For the text-containing cell, return its midpoint in [x, y] coordinate format. 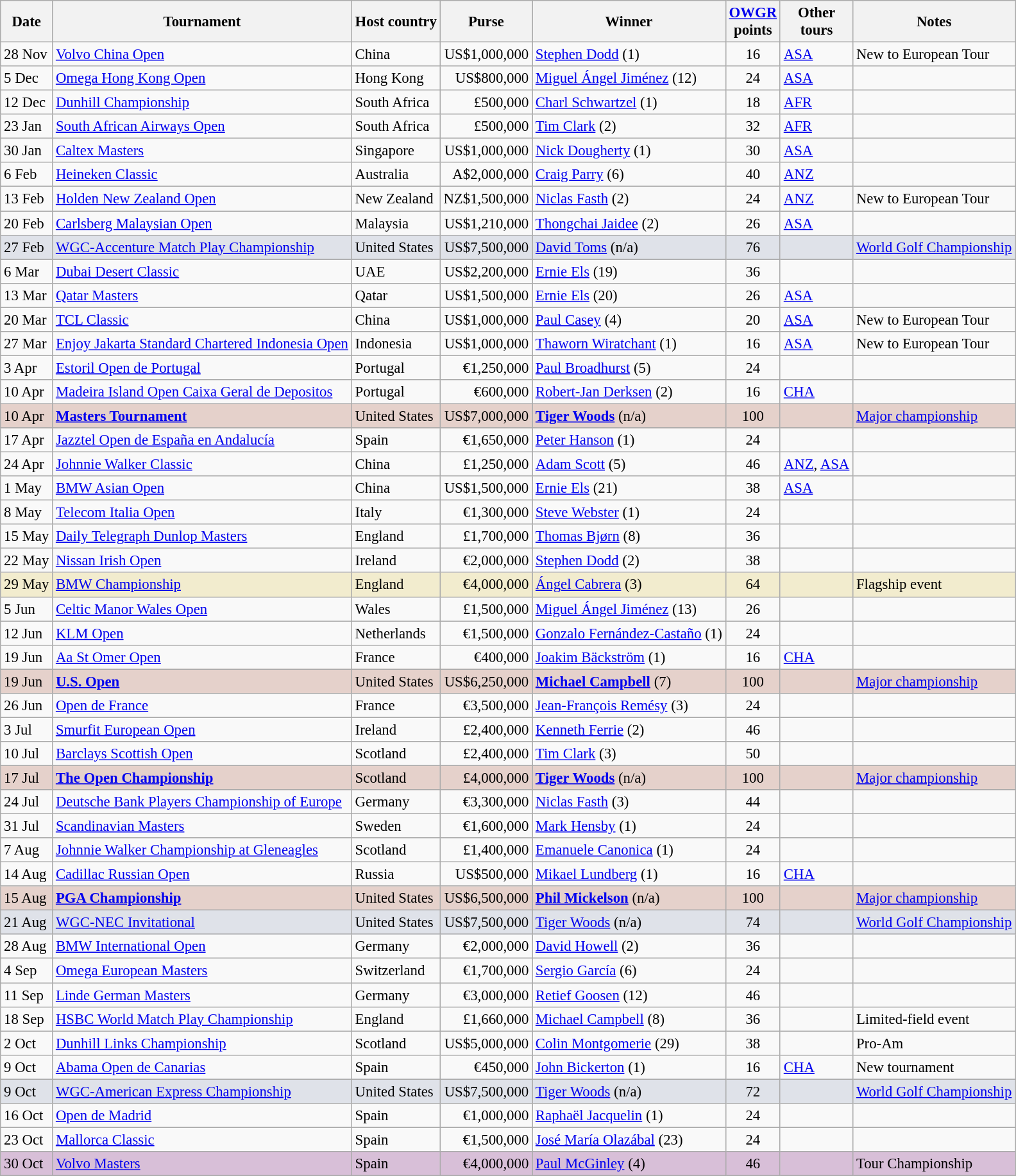
16 Oct [27, 1116]
Nick Dougherty (1) [629, 151]
€1,600,000 [486, 826]
Switzerland [396, 971]
New Zealand [396, 199]
Johnnie Walker Classic [203, 464]
29 May [27, 585]
Netherlands [396, 633]
Jazztel Open de España en Andalucía [203, 440]
€1,300,000 [486, 513]
30 [753, 151]
7 Aug [27, 850]
€1,000,000 [486, 1116]
€3,300,000 [486, 802]
Open de Madrid [203, 1116]
€600,000 [486, 392]
Paul Casey (4) [629, 320]
US$800,000 [486, 78]
David Howell (2) [629, 946]
6 Feb [27, 175]
Enjoy Jakarta Standard Chartered Indonesia Open [203, 344]
John Bickerton (1) [629, 1067]
South African Airways Open [203, 126]
£1,700,000 [486, 536]
23 Oct [27, 1139]
Paul Broadhurst (5) [629, 368]
Barclays Scottish Open [203, 754]
Carlsberg Malaysian Open [203, 223]
US$6,250,000 [486, 681]
The Open Championship [203, 778]
Thongchai Jaidee (2) [629, 223]
Craig Parry (6) [629, 175]
12 Dec [27, 103]
21 Aug [27, 923]
5 Dec [27, 78]
32 [753, 126]
Niclas Fasth (3) [629, 802]
€1,700,000 [486, 971]
30 Jan [27, 151]
Pro-Am [934, 1043]
Hong Kong [396, 78]
US$500,000 [486, 874]
Ernie Els (21) [629, 488]
Celtic Manor Wales Open [203, 609]
3 Apr [27, 368]
Madeira Island Open Caixa Geral de Depositos [203, 392]
Singapore [396, 151]
£1,400,000 [486, 850]
44 [753, 802]
Date [27, 22]
22 May [27, 561]
3 Jul [27, 729]
Scandinavian Masters [203, 826]
€450,000 [486, 1067]
WGC-American Express Championship [203, 1091]
€1,650,000 [486, 440]
5 Jun [27, 609]
11 Sep [27, 995]
Qatar Masters [203, 295]
WGC-NEC Invitational [203, 923]
US$6,500,000 [486, 898]
15 Aug [27, 898]
Holden New Zealand Open [203, 199]
Australia [396, 175]
6 Mar [27, 271]
Italy [396, 513]
Steve Webster (1) [629, 513]
Qatar [396, 295]
15 May [27, 536]
13 Mar [27, 295]
Phil Mickelson (n/a) [629, 898]
2 Oct [27, 1043]
Ernie Els (19) [629, 271]
18 [753, 103]
Nissan Irish Open [203, 561]
David Toms (n/a) [629, 247]
Tim Clark (3) [629, 754]
£4,000,000 [486, 778]
Colin Montgomerie (29) [629, 1043]
Smurfit European Open [203, 729]
Retief Goosen (12) [629, 995]
Miguel Ángel Jiménez (12) [629, 78]
Dubai Desert Classic [203, 271]
UAE [396, 271]
Abama Open de Canarias [203, 1067]
Emanuele Canonica (1) [629, 850]
Paul McGinley (4) [629, 1164]
TCL Classic [203, 320]
4 Sep [27, 971]
Joakim Bäckström (1) [629, 657]
A$2,000,000 [486, 175]
Kenneth Ferrie (2) [629, 729]
Jean-François Remésy (3) [629, 706]
Heineken Classic [203, 175]
Michael Campbell (8) [629, 1019]
74 [753, 923]
12 Jun [27, 633]
Thaworn Wiratchant (1) [629, 344]
Cadillac Russian Open [203, 874]
Host country [396, 22]
PGA Championship [203, 898]
Omega Hong Kong Open [203, 78]
Caltex Masters [203, 151]
76 [753, 247]
Mikael Lundberg (1) [629, 874]
31 Jul [27, 826]
Purse [486, 22]
€1,250,000 [486, 368]
Raphaël Jacquelin (1) [629, 1116]
Sergio García (6) [629, 971]
Thomas Bjørn (8) [629, 536]
Charl Schwartzel (1) [629, 103]
Mark Hensby (1) [629, 826]
Limited-field event [934, 1019]
Peter Hanson (1) [629, 440]
Telecom Italia Open [203, 513]
£1,660,000 [486, 1019]
72 [753, 1091]
Gonzalo Fernández-Castaño (1) [629, 633]
BMW International Open [203, 946]
KLM Open [203, 633]
30 Oct [27, 1164]
Malaysia [396, 223]
Wales [396, 609]
Stephen Dodd (2) [629, 561]
24 Jul [27, 802]
Volvo Masters [203, 1164]
Tim Clark (2) [629, 126]
Robert-Jan Derksen (2) [629, 392]
€400,000 [486, 657]
£1,500,000 [486, 609]
Daily Telegraph Dunlop Masters [203, 536]
US$2,200,000 [486, 271]
Ángel Cabrera (3) [629, 585]
€3,000,000 [486, 995]
26 Jun [27, 706]
Volvo China Open [203, 55]
HSBC World Match Play Championship [203, 1019]
€3,500,000 [486, 706]
ANZ, ASA [816, 464]
Russia [396, 874]
1 May [27, 488]
Aa St Omer Open [203, 657]
Estoril Open de Portugal [203, 368]
Linde German Masters [203, 995]
US$5,000,000 [486, 1043]
José María Olazábal (23) [629, 1139]
20 Feb [27, 223]
8 May [27, 513]
Deutsche Bank Players Championship of Europe [203, 802]
BMW Championship [203, 585]
New tournament [934, 1067]
Winner [629, 22]
Tournament [203, 22]
Flagship event [934, 585]
Tour Championship [934, 1164]
Dunhill Championship [203, 103]
28 Nov [27, 55]
Dunhill Links Championship [203, 1043]
US$7,000,000 [486, 416]
OWGRpoints [753, 22]
US$1,210,000 [486, 223]
Open de France [203, 706]
13 Feb [27, 199]
50 [753, 754]
U.S. Open [203, 681]
Sweden [396, 826]
20 Mar [27, 320]
40 [753, 175]
Ernie Els (20) [629, 295]
10 Jul [27, 754]
Michael Campbell (7) [629, 681]
64 [753, 585]
£1,250,000 [486, 464]
20 [753, 320]
Indonesia [396, 344]
Notes [934, 22]
Omega European Masters [203, 971]
Masters Tournament [203, 416]
18 Sep [27, 1019]
WGC-Accenture Match Play Championship [203, 247]
Adam Scott (5) [629, 464]
NZ$1,500,000 [486, 199]
Miguel Ángel Jiménez (13) [629, 609]
BMW Asian Open [203, 488]
Othertours [816, 22]
27 Mar [27, 344]
17 Apr [27, 440]
23 Jan [27, 126]
Niclas Fasth (2) [629, 199]
27 Feb [27, 247]
17 Jul [27, 778]
14 Aug [27, 874]
Johnnie Walker Championship at Gleneagles [203, 850]
Mallorca Classic [203, 1139]
24 Apr [27, 464]
28 Aug [27, 946]
Stephen Dodd (1) [629, 55]
